Search for the cell housing the specified text and yield its (X, Y) center coordinate. 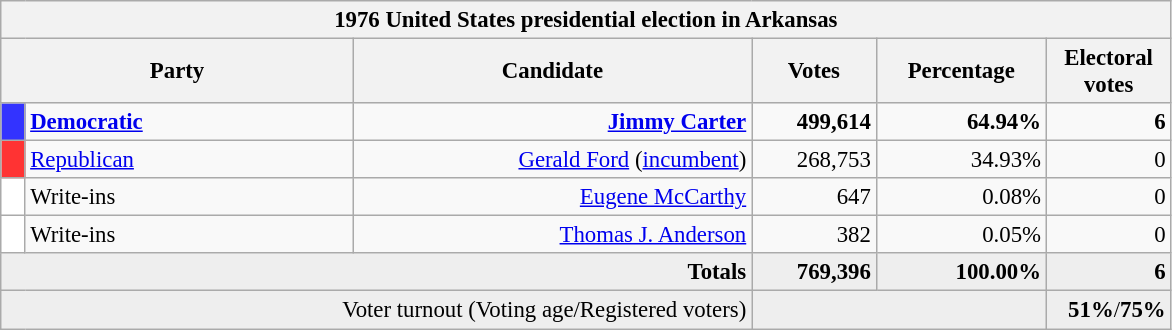
769,396 (814, 273)
499,614 (814, 122)
51%/75% (1108, 310)
Democratic (189, 122)
Eugene McCarthy (552, 197)
Candidate (552, 72)
Votes (814, 72)
Thomas J. Anderson (552, 235)
64.94% (961, 122)
0.08% (961, 197)
647 (814, 197)
Percentage (961, 72)
Electoral votes (1108, 72)
Gerald Ford (incumbent) (552, 160)
0.05% (961, 235)
268,753 (814, 160)
382 (814, 235)
Jimmy Carter (552, 122)
1976 United States presidential election in Arkansas (586, 20)
34.93% (961, 160)
Republican (189, 160)
Party (178, 72)
100.00% (961, 273)
Totals (376, 273)
Voter turnout (Voting age/Registered voters) (376, 310)
